Capture the cell that displays the provided text and extract its [X, Y] central coordinate. 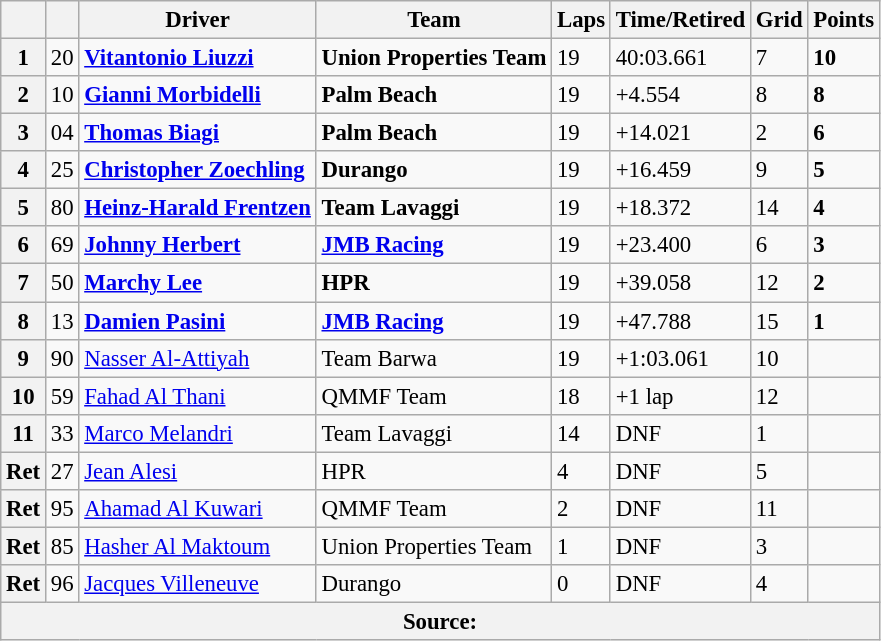
Time/Retired [680, 20]
Thomas Biagi [198, 133]
Team [434, 20]
85 [62, 546]
Source: [440, 621]
90 [62, 358]
59 [62, 396]
40:03.661 [680, 58]
Fahad Al Thani [198, 396]
Team Barwa [434, 358]
Heinz-Harald Frentzen [198, 208]
33 [62, 433]
95 [62, 509]
Marchy Lee [198, 283]
13 [62, 321]
+47.788 [680, 321]
04 [62, 133]
18 [582, 396]
96 [62, 584]
Jacques Villeneuve [198, 584]
20 [62, 58]
Grid [778, 20]
+18.372 [680, 208]
Points [844, 20]
80 [62, 208]
Damien Pasini [198, 321]
Ahamad Al Kuwari [198, 509]
Jean Alesi [198, 471]
Johnny Herbert [198, 245]
0 [582, 584]
Christopher Zoechling [198, 170]
15 [778, 321]
+1 lap [680, 396]
+39.058 [680, 283]
+14.021 [680, 133]
Nasser Al-Attiyah [198, 358]
25 [62, 170]
Hasher Al Maktoum [198, 546]
27 [62, 471]
+16.459 [680, 170]
Marco Melandri [198, 433]
Gianni Morbidelli [198, 95]
+4.554 [680, 95]
50 [62, 283]
Laps [582, 20]
+1:03.061 [680, 358]
Vitantonio Liuzzi [198, 58]
+23.400 [680, 245]
69 [62, 245]
Driver [198, 20]
